Scan for the cell matching the given text and deliver its (X, Y) coordinate at center. 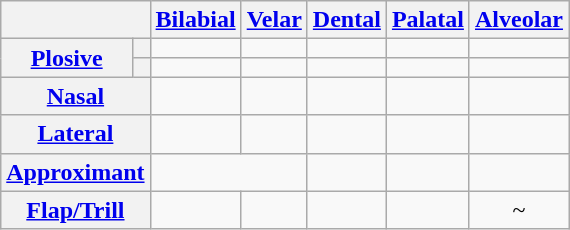
Alveolar (518, 20)
Dental (346, 20)
Lateral (76, 134)
Velar (274, 20)
Plosive (67, 58)
Bilabial (196, 20)
Palatal (428, 20)
Nasal (76, 96)
Approximant (76, 172)
Flap/Trill (76, 210)
~ (518, 210)
